Locate the cell with the specified text and output its (x, y) center coordinate. 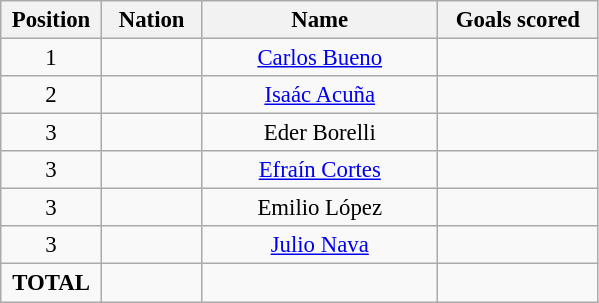
Emilio López (320, 208)
Julio Nava (320, 245)
Goals scored (518, 20)
Carlos Bueno (320, 58)
Eder Borelli (320, 133)
TOTAL (52, 283)
Nation (152, 20)
1 (52, 58)
Name (320, 20)
2 (52, 95)
Position (52, 20)
Efraín Cortes (320, 170)
Isaác Acuña (320, 95)
